Determine the (X, Y) coordinate at the center of the cell enclosing the given text.  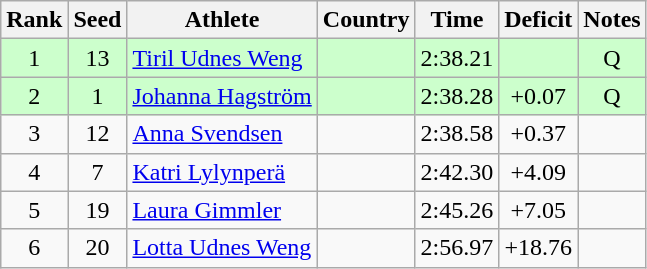
+7.05 (538, 210)
6 (34, 248)
Deficit (538, 20)
5 (34, 210)
Tiril Udnes Weng (222, 58)
4 (34, 172)
2 (34, 96)
2:38.28 (457, 96)
13 (98, 58)
+0.07 (538, 96)
Johanna Hagström (222, 96)
Time (457, 20)
+4.09 (538, 172)
2:56.97 (457, 248)
Anna Svendsen (222, 134)
20 (98, 248)
Country (366, 20)
2:42.30 (457, 172)
Lotta Udnes Weng (222, 248)
2:38.21 (457, 58)
+18.76 (538, 248)
Athlete (222, 20)
19 (98, 210)
3 (34, 134)
7 (98, 172)
Notes (612, 20)
Katri Lylynperä (222, 172)
Seed (98, 20)
12 (98, 134)
+0.37 (538, 134)
Rank (34, 20)
2:45.26 (457, 210)
Laura Gimmler (222, 210)
2:38.58 (457, 134)
